Pinpoint the cell where the given text exists, returning its (X, Y) midpoint coordinate. 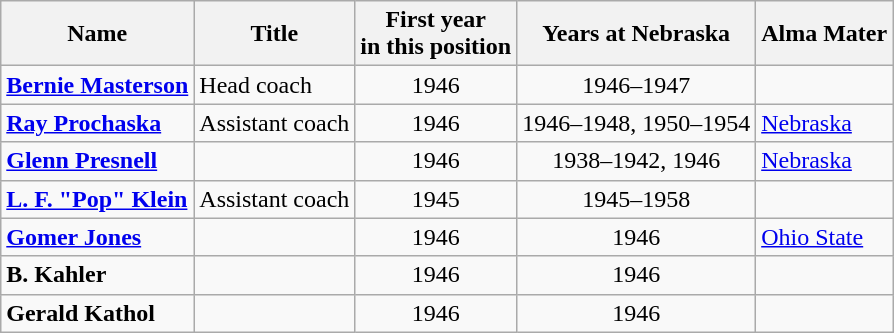
1938–1942, 1946 (636, 161)
L. F. "Pop" Klein (98, 199)
B. Kahler (98, 275)
Ray Prochaska (98, 123)
Bernie Masterson (98, 85)
Alma Mater (824, 34)
1945 (436, 199)
Gomer Jones (98, 237)
Name (98, 34)
1946–1947 (636, 85)
Gerald Kathol (98, 313)
Title (274, 34)
Head coach (274, 85)
1945–1958 (636, 199)
Ohio State (824, 237)
Glenn Presnell (98, 161)
Years at Nebraska (636, 34)
1946–1948, 1950–1954 (636, 123)
First yearin this position (436, 34)
